Locate the cell with the specified text and output its [X, Y] center coordinate. 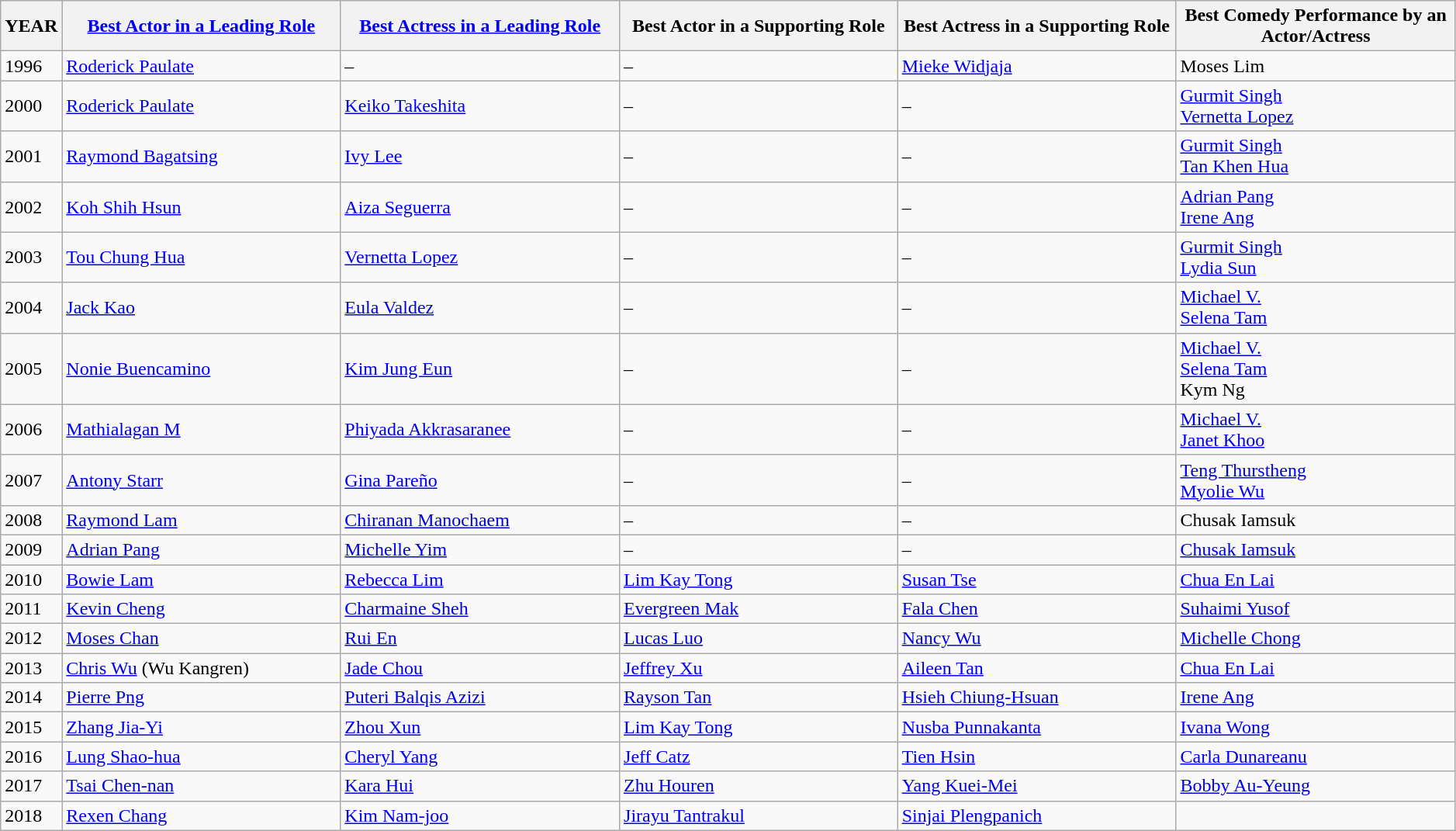
2011 [31, 609]
Nusba Punnakanta [1036, 727]
Zhang Jia-Yi [202, 727]
Lucas Luo [759, 639]
2010 [31, 580]
Puteri Balqis Azizi [480, 698]
Evergreen Mak [759, 609]
Eula Valdez [480, 307]
Rui En [480, 639]
Chiranan Manochaem [480, 520]
Best Comedy Performance by an Actor/Actress [1316, 26]
Kim Jung Eun [480, 369]
2007 [31, 480]
1996 [31, 66]
Jirayu Tantrakul [759, 815]
YEAR [31, 26]
Rayson Tan [759, 698]
Bobby Au-Yeung [1316, 786]
Michael V. Selena Tam [1316, 307]
Fala Chen [1036, 609]
Hsieh Chiung-Hsuan [1036, 698]
Moses Chan [202, 639]
2015 [31, 727]
Jade Chou [480, 668]
2005 [31, 369]
2000 [31, 106]
2008 [31, 520]
Koh Shih Hsun [202, 206]
2002 [31, 206]
Michelle Yim [480, 549]
Gurmit Singh Tan Khen Hua [1316, 157]
Gina Pareño [480, 480]
Sinjai Plengpanich [1036, 815]
Best Actress in a Leading Role [480, 26]
Raymond Lam [202, 520]
Zhu Houren [759, 786]
2006 [31, 430]
2009 [31, 549]
2016 [31, 757]
Ivy Lee [480, 157]
Adrian Pang Irene Ang [1316, 206]
Michael V. Selena Tam Kym Ng [1316, 369]
Phiyada Akkrasaranee [480, 430]
Pierre Png [202, 698]
2013 [31, 668]
Bowie Lam [202, 580]
2012 [31, 639]
2003 [31, 258]
Ivana Wong [1316, 727]
2001 [31, 157]
Kim Nam-joo [480, 815]
Irene Ang [1316, 698]
Rexen Chang [202, 815]
Vernetta Lopez [480, 258]
Kevin Cheng [202, 609]
Keiko Takeshita [480, 106]
Kara Hui [480, 786]
Michael V. Janet Khoo [1316, 430]
Aiza Seguerra [480, 206]
Jeffrey Xu [759, 668]
Suhaimi Yusof [1316, 609]
Tien Hsin [1036, 757]
Tsai Chen-nan [202, 786]
Carla Dunareanu [1316, 757]
Best Actress in a Supporting Role [1036, 26]
Chris Wu (Wu Kangren) [202, 668]
Zhou Xun [480, 727]
Antony Starr [202, 480]
2018 [31, 815]
Gurmit Singh Vernetta Lopez [1316, 106]
Nancy Wu [1036, 639]
Gurmit Singh Lydia Sun [1316, 258]
Charmaine Sheh [480, 609]
Michelle Chong [1316, 639]
Moses Lim [1316, 66]
Best Actor in a Leading Role [202, 26]
2017 [31, 786]
Aileen Tan [1036, 668]
Susan Tse [1036, 580]
Jack Kao [202, 307]
Teng Thurstheng Myolie Wu [1316, 480]
Mathialagan M [202, 430]
Yang Kuei-Mei [1036, 786]
Tou Chung Hua [202, 258]
2014 [31, 698]
2004 [31, 307]
Jeff Catz [759, 757]
Nonie Buencamino [202, 369]
Cheryl Yang [480, 757]
Mieke Widjaja [1036, 66]
Rebecca Lim [480, 580]
Best Actor in a Supporting Role [759, 26]
Adrian Pang [202, 549]
Lung Shao-hua [202, 757]
Raymond Bagatsing [202, 157]
